Determine the (X, Y) coordinate at the center of the cell enclosing the given text.  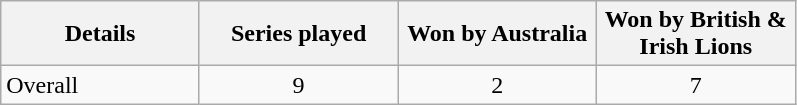
Details (100, 34)
Series played (298, 34)
Won by British & Irish Lions (696, 34)
Overall (100, 85)
Won by Australia (498, 34)
9 (298, 85)
2 (498, 85)
7 (696, 85)
